Scan for the cell matching the given text and deliver its (x, y) coordinate at center. 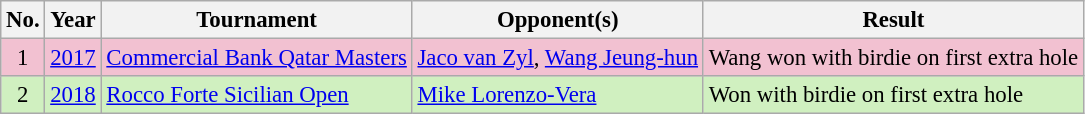
2 (23, 95)
Opponent(s) (558, 20)
2017 (73, 58)
1 (23, 58)
Rocco Forte Sicilian Open (256, 95)
Commercial Bank Qatar Masters (256, 58)
No. (23, 20)
Wang won with birdie on first extra hole (893, 58)
Result (893, 20)
Won with birdie on first extra hole (893, 95)
Year (73, 20)
Tournament (256, 20)
2018 (73, 95)
Mike Lorenzo-Vera (558, 95)
Jaco van Zyl, Wang Jeung-hun (558, 58)
